Extract the [X, Y] coordinate from the center of the cell holding the provided text.  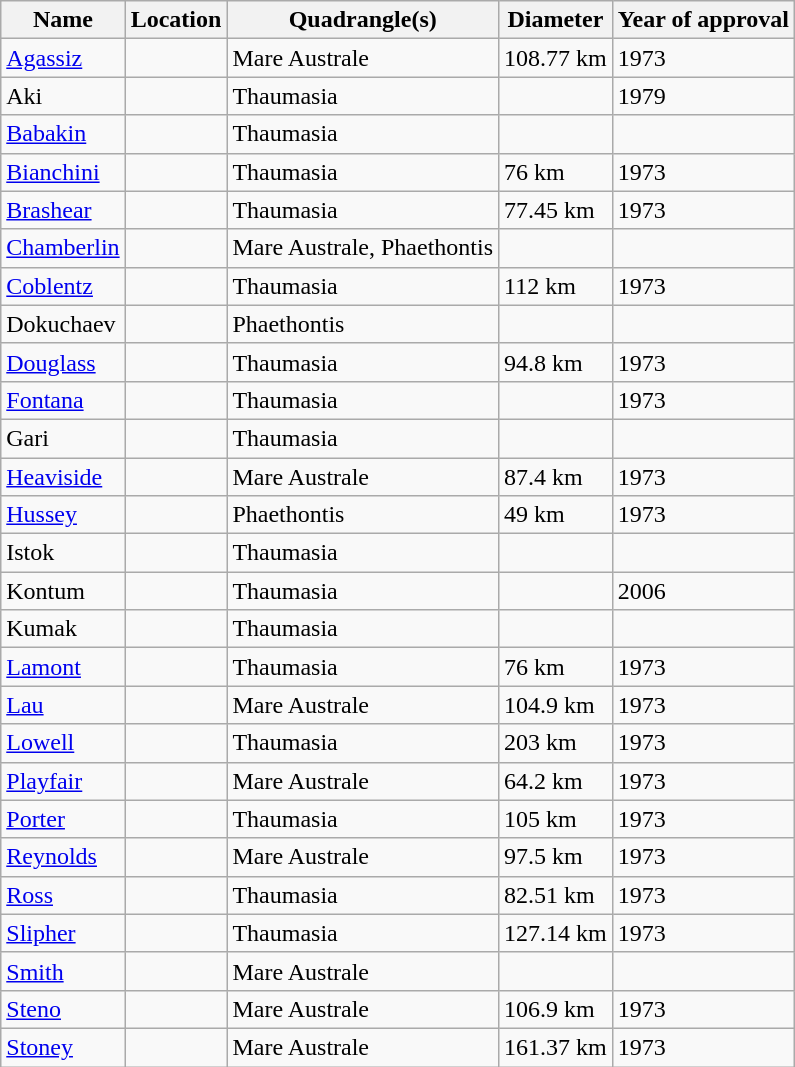
Year of approval [703, 20]
Lamont [63, 667]
112 km [556, 286]
Slipher [63, 933]
Agassiz [63, 58]
64.2 km [556, 781]
82.51 km [556, 895]
Smith [63, 971]
Coblentz [63, 286]
105 km [556, 819]
Aki [63, 96]
108.77 km [556, 58]
Ross [63, 895]
Playfair [63, 781]
Quadrangle(s) [363, 20]
Chamberlin [63, 248]
Kumak [63, 629]
Brashear [63, 210]
Gari [63, 438]
127.14 km [556, 933]
Porter [63, 819]
97.5 km [556, 857]
106.9 km [556, 1009]
Istok [63, 553]
104.9 km [556, 705]
Stoney [63, 1047]
Dokuchaev [63, 324]
Reynolds [63, 857]
94.8 km [556, 362]
49 km [556, 515]
Name [63, 20]
Heaviside [63, 477]
Lowell [63, 743]
Lau [63, 705]
77.45 km [556, 210]
161.37 km [556, 1047]
Hussey [63, 515]
Steno [63, 1009]
Location [176, 20]
Mare Australe, Phaethontis [363, 248]
2006 [703, 591]
Fontana [63, 400]
1979 [703, 96]
87.4 km [556, 477]
Bianchini [63, 172]
Babakin [63, 134]
Douglass [63, 362]
203 km [556, 743]
Kontum [63, 591]
Diameter [556, 20]
